Return [X, Y] of the center of cell containing provided text 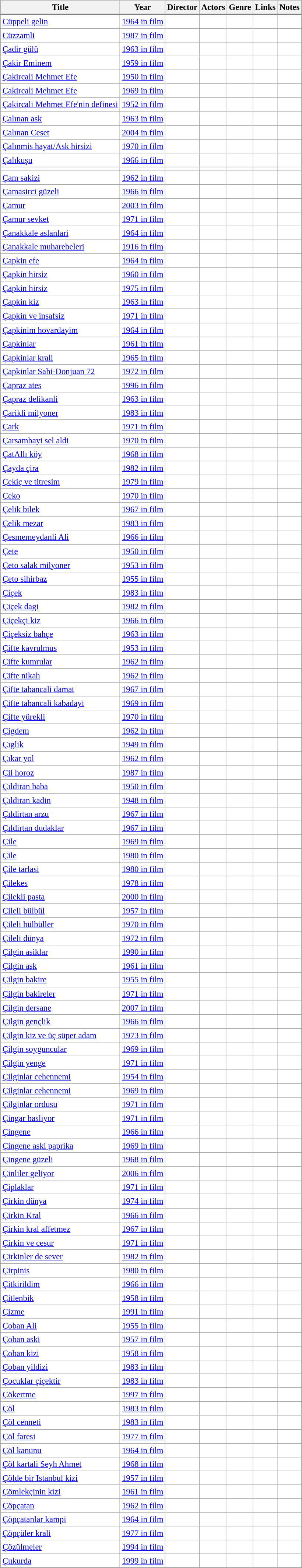
Çadir gülü [60, 49]
1994 in film [143, 1547]
1973 in film [143, 1035]
Çökertme [60, 1395]
1959 in film [143, 63]
Links [265, 7]
2006 in film [143, 1174]
Çirkin dünya [60, 1201]
Çilgin dersane [60, 1008]
Year [143, 7]
Çesmemeydanli Ali [60, 537]
1954 in film [143, 1077]
Çilekes [60, 883]
1997 in film [143, 1395]
1965 in film [143, 358]
Çanakkale aslanlari [60, 233]
Çingene [60, 1132]
Çileli bülbül [60, 911]
Çoban Ali [60, 1326]
1948 in film [143, 800]
Çömlekçinin kizi [60, 1491]
Çöl kanunu [60, 1450]
Çifte kavrulmus [60, 648]
1916 in film [143, 247]
Çifte tabancali kabadayi [60, 703]
Çilgin ask [60, 966]
Çil horoz [60, 772]
Çiplaklar [60, 1187]
Çark [60, 427]
Çocuklar çiçektir [60, 1381]
Çapraz delikanli [60, 399]
Çiçek [60, 593]
Çeko [60, 496]
1975 in film [143, 288]
1999 in film [143, 1561]
Çıldirtan dudaklar [60, 828]
Çalıkuşu [60, 160]
Çamur sevket [60, 219]
2004 in film [143, 132]
Çöpçüler krali [60, 1533]
1974 in film [143, 1201]
Çıkar yol [60, 759]
1979 in film [143, 482]
Çıldiran baba [60, 786]
Çilgin asiklar [60, 952]
1991 in film [143, 1312]
Çelik bilek [60, 510]
Çilgin bakireler [60, 994]
Çifte tabancali damat [60, 689]
1952 in film [143, 104]
Çöl faresi [60, 1436]
Çileli bülbüller [60, 925]
Çıglik [60, 745]
Çekiç ve titresim [60, 482]
Çapkinlar [60, 344]
Çapraz ates [60, 385]
1949 in film [143, 745]
Çelik mezar [60, 524]
Çöl kartali Seyh Ahmet [60, 1464]
Çeto salak milyoner [60, 565]
Çilekli pasta [60, 897]
Çöl cenneti [60, 1422]
Çiçeksiz bahçe [60, 634]
Çapkin efe [60, 261]
2000 in film [143, 897]
Çingene aski paprika [60, 1146]
1978 in film [143, 883]
Çanakkale muharebeleri [60, 247]
Çirkin kral affetmez [60, 1229]
Çeto sihirbaz [60, 579]
Çakircali Mehmet Efe'nin definesi [60, 104]
Çamur [60, 205]
1996 in film [143, 385]
Çilginlar ordusu [60, 1104]
Çirkin ve cesur [60, 1243]
Çingar basliyor [60, 1118]
Actors [213, 7]
Director [182, 7]
Çamasirci güzeli [60, 192]
Çölde bir Istanbul kizi [60, 1478]
Cüzzamli [60, 35]
Çarikli milyoner [60, 413]
Çoban yildizi [60, 1367]
Çam sakizi [60, 178]
Çifte yürekli [60, 717]
ÇatAllı köy [60, 454]
Çiçekçi kiz [60, 620]
Cüppeli gelin [60, 21]
Çifte nikah [60, 675]
Çıldirtan arzu [60, 814]
2003 in film [143, 205]
Çingene güzeli [60, 1160]
Title [60, 7]
Genre [240, 7]
Çoban kizi [60, 1353]
1990 in film [143, 952]
2007 in film [143, 1008]
Çilgin kiz ve üç süper adam [60, 1035]
Çilgin yenge [60, 1063]
Çalınan ask [60, 118]
Çilgin bakire [60, 980]
Çıldiran kadin [60, 800]
Çizme [60, 1312]
Çalınmis hayat/Ask hirsizi [60, 146]
Çapkinim hovardayim [60, 330]
Çiçek dagi [60, 606]
Çözülmeler [60, 1547]
Çarsambayi sel aldi [60, 440]
1960 in film [143, 274]
Çöpçatanlar kampi [60, 1519]
Çete [60, 551]
Çile tarlasi [60, 869]
Çapkin ve insafsiz [60, 316]
Çakir Eminem [60, 63]
Çirpinis [60, 1270]
Çilgin soyguncular [60, 1049]
Çitkirildim [60, 1284]
Çirkinler de sever [60, 1256]
Çapkinlar Sahi-Donjuan 72 [60, 371]
Notes [289, 7]
Çapkinlar krali [60, 358]
Çöl [60, 1409]
Çitlenbik [60, 1298]
Çukurda [60, 1561]
Çileli dünya [60, 939]
Çigdem [60, 731]
Çirkin Kral [60, 1215]
Çayda çira [60, 468]
Çapkin kiz [60, 302]
Çoban aski [60, 1340]
Çifte kumrular [60, 662]
Çinliler geliyor [60, 1174]
Çöpçatan [60, 1505]
Çalınan Ceset [60, 132]
Çilgin gençlik [60, 1021]
